Capture the cell that displays the provided text and extract its (x, y) central coordinate. 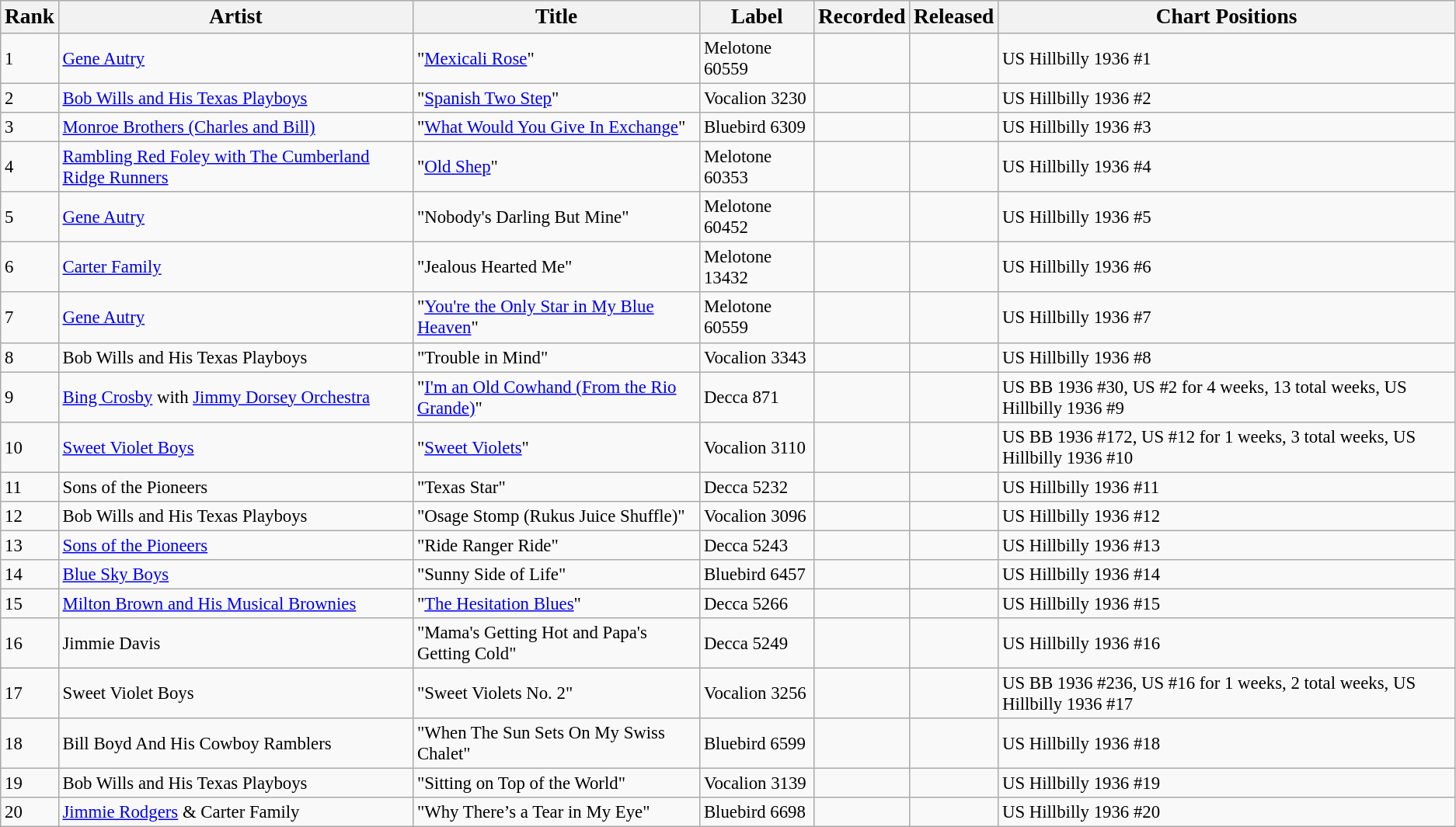
Released (954, 17)
US Hillbilly 1936 #14 (1227, 575)
US Hillbilly 1936 #6 (1227, 267)
Jimmie Rodgers & Carter Family (235, 812)
"Sweet Violets No. 2" (556, 694)
12 (30, 516)
Carter Family (235, 267)
Artist (235, 17)
Decca 5232 (757, 487)
Rambling Red Foley with The Cumberland Ridge Runners (235, 168)
Blue Sky Boys (235, 575)
10 (30, 447)
Vocalion 3139 (757, 784)
18 (30, 744)
"Spanish Two Step" (556, 99)
"Osage Stomp (Rukus Juice Shuffle)" (556, 516)
Melotone 60452 (757, 217)
Bluebird 6457 (757, 575)
"Why There’s a Tear in My Eye" (556, 812)
Vocalion 3343 (757, 357)
US Hillbilly 1936 #15 (1227, 603)
Melotone 13432 (757, 267)
20 (30, 812)
6 (30, 267)
US Hillbilly 1936 #7 (1227, 318)
US BB 1936 #172, US #12 for 1 weeks, 3 total weeks, US Hillbilly 1936 #10 (1227, 447)
US Hillbilly 1936 #8 (1227, 357)
1 (30, 59)
"What Would You Give In Exchange" (556, 127)
US BB 1936 #30, US #2 for 4 weeks, 13 total weeks, US Hillbilly 1936 #9 (1227, 398)
"Ride Ranger Ride" (556, 545)
17 (30, 694)
US Hillbilly 1936 #20 (1227, 812)
3 (30, 127)
"You're the Only Star in My Blue Heaven" (556, 318)
Recorded (862, 17)
11 (30, 487)
US Hillbilly 1936 #11 (1227, 487)
US Hillbilly 1936 #2 (1227, 99)
US Hillbilly 1936 #4 (1227, 168)
Decca 5266 (757, 603)
Milton Brown and His Musical Brownies (235, 603)
Decca 871 (757, 398)
8 (30, 357)
4 (30, 168)
Bluebird 6599 (757, 744)
"Mexicali Rose" (556, 59)
5 (30, 217)
US Hillbilly 1936 #1 (1227, 59)
Bill Boyd And His Cowboy Ramblers (235, 744)
Bing Crosby with Jimmy Dorsey Orchestra (235, 398)
Decca 5243 (757, 545)
"Jealous Hearted Me" (556, 267)
"I'm an Old Cowhand (From the Rio Grande)" (556, 398)
Monroe Brothers (Charles and Bill) (235, 127)
15 (30, 603)
13 (30, 545)
US Hillbilly 1936 #18 (1227, 744)
9 (30, 398)
2 (30, 99)
"Mama's Getting Hot and Papa's Getting Cold" (556, 643)
US Hillbilly 1936 #19 (1227, 784)
US Hillbilly 1936 #3 (1227, 127)
"Sunny Side of Life" (556, 575)
16 (30, 643)
"Sitting on Top of the World" (556, 784)
"The Hesitation Blues" (556, 603)
Title (556, 17)
Label (757, 17)
US Hillbilly 1936 #13 (1227, 545)
Bluebird 6698 (757, 812)
7 (30, 318)
19 (30, 784)
Rank (30, 17)
Vocalion 3096 (757, 516)
"When The Sun Sets On My Swiss Chalet" (556, 744)
US Hillbilly 1936 #5 (1227, 217)
Decca 5249 (757, 643)
Vocalion 3110 (757, 447)
"Texas Star" (556, 487)
Chart Positions (1227, 17)
Vocalion 3256 (757, 694)
14 (30, 575)
"Nobody's Darling But Mine" (556, 217)
"Old Shep" (556, 168)
Melotone 60353 (757, 168)
US BB 1936 #236, US #16 for 1 weeks, 2 total weeks, US Hillbilly 1936 #17 (1227, 694)
Jimmie Davis (235, 643)
"Sweet Violets" (556, 447)
Vocalion 3230 (757, 99)
US Hillbilly 1936 #12 (1227, 516)
Bluebird 6309 (757, 127)
"Trouble in Mind" (556, 357)
US Hillbilly 1936 #16 (1227, 643)
